Pinpoint the cell where the given text exists, returning its [x, y] midpoint coordinate. 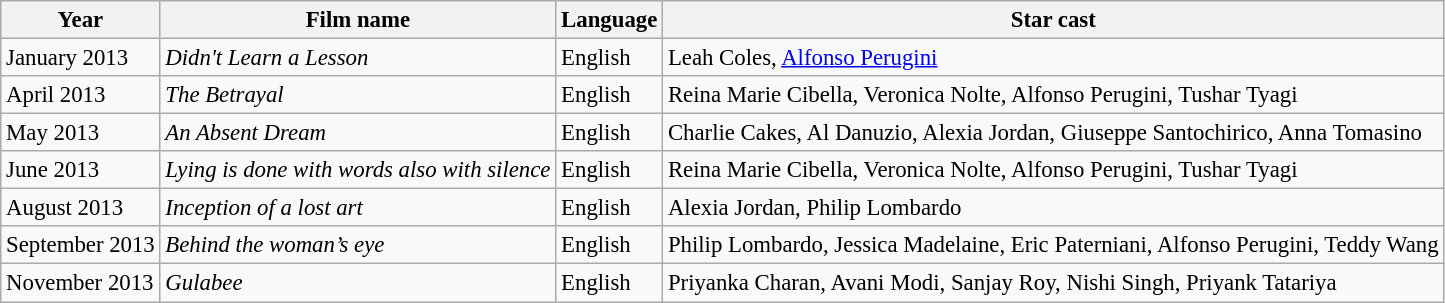
May 2013 [80, 133]
Alexia Jordan, Philip Lombardo [1054, 208]
Inception of a lost art [358, 208]
Didn't Learn a Lesson [358, 58]
September 2013 [80, 245]
April 2013 [80, 95]
An Absent Dream [358, 133]
Charlie Cakes, Al Danuzio, Alexia Jordan, Giuseppe Santochirico, Anna Tomasino [1054, 133]
Philip Lombardo, Jessica Madelaine, Eric Paterniani, Alfonso Perugini, Teddy Wang [1054, 245]
Star cast [1054, 20]
January 2013 [80, 58]
Priyanka Charan, Avani Modi, Sanjay Roy, Nishi Singh, Priyank Tatariya [1054, 283]
Language [610, 20]
The Betrayal [358, 95]
November 2013 [80, 283]
Film name [358, 20]
August 2013 [80, 208]
June 2013 [80, 170]
Behind the woman’s eye [358, 245]
Year [80, 20]
Gulabee [358, 283]
Leah Coles, Alfonso Perugini [1054, 58]
Lying is done with words also with silence [358, 170]
